Locate the cell with the specified text and output its [x, y] center coordinate. 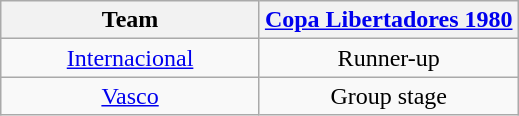
Group stage [388, 96]
Vasco [130, 96]
Internacional [130, 58]
Team [130, 20]
Runner-up [388, 58]
Copa Libertadores 1980 [388, 20]
